Scan for the cell matching the given text and deliver its (x, y) coordinate at center. 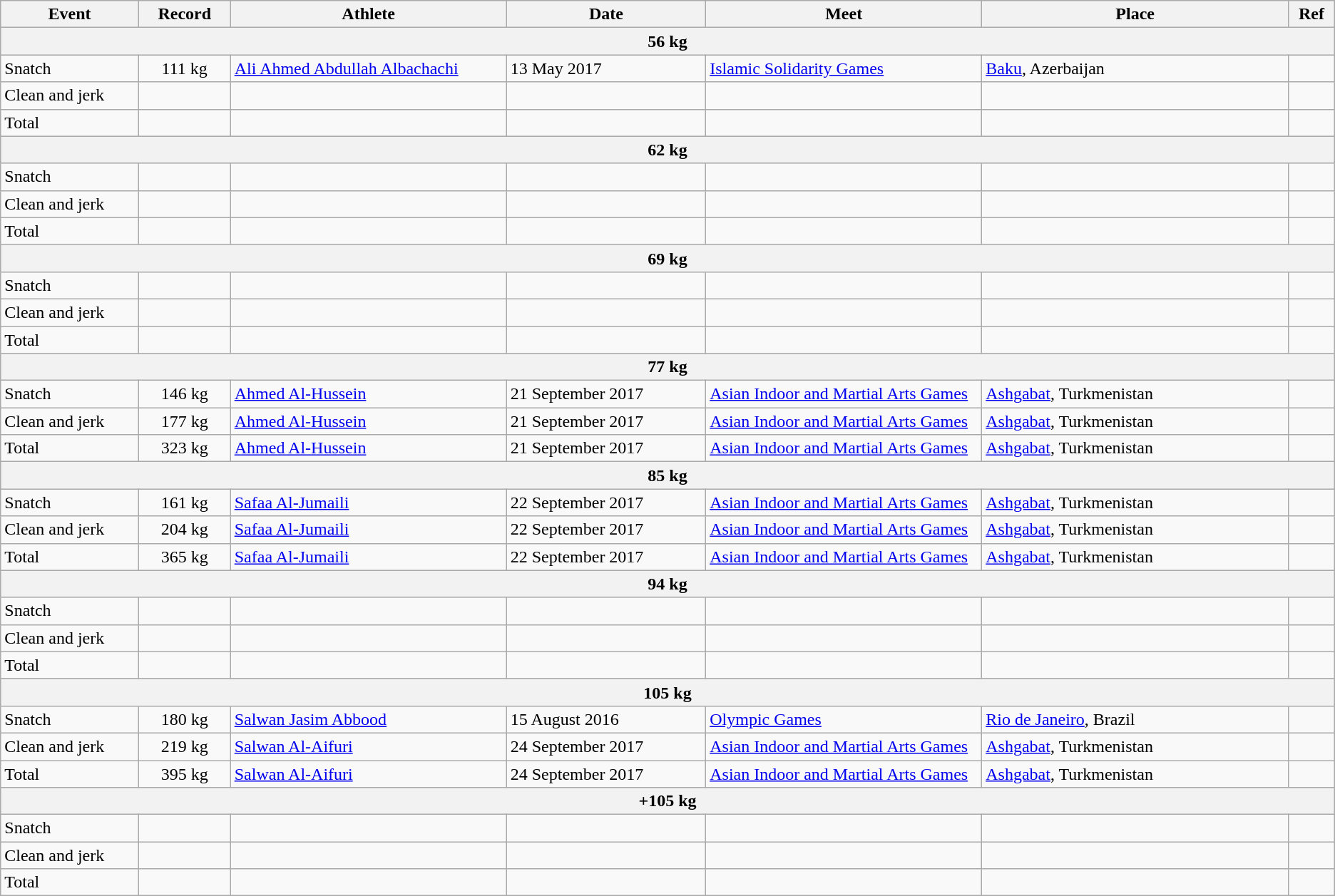
Ref (1312, 14)
111 kg (184, 68)
56 kg (667, 41)
13 May 2017 (606, 68)
+105 kg (667, 801)
Record (184, 14)
Date (606, 14)
Islamic Solidarity Games (844, 68)
Salwan Jasim Abbood (368, 719)
161 kg (184, 503)
Rio de Janeiro, Brazil (1135, 719)
Meet (844, 14)
69 kg (667, 258)
105 kg (667, 692)
Ali Ahmed Abdullah Albachachi (368, 68)
365 kg (184, 557)
146 kg (184, 394)
219 kg (184, 746)
Athlete (368, 14)
15 August 2016 (606, 719)
180 kg (184, 719)
323 kg (184, 448)
Olympic Games (844, 719)
395 kg (184, 773)
62 kg (667, 150)
204 kg (184, 530)
Event (70, 14)
94 kg (667, 584)
Baku, Azerbaijan (1135, 68)
177 kg (184, 421)
77 kg (667, 367)
85 kg (667, 475)
Place (1135, 14)
